From the cell containing the given text, extract its center point as (X, Y) coordinate. 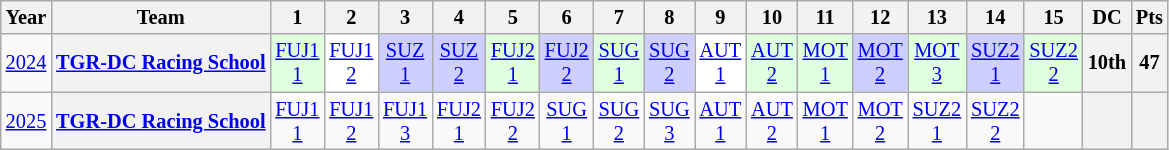
7 (619, 17)
9 (721, 17)
Year (26, 17)
2 (351, 17)
10th (1107, 63)
15 (1053, 17)
2025 (26, 121)
DC (1107, 17)
13 (937, 17)
47 (1150, 63)
8 (669, 17)
Team (160, 17)
SUG3 (669, 121)
1 (297, 17)
12 (880, 17)
FUJ13 (405, 121)
3 (405, 17)
5 (513, 17)
SUZ1 (405, 63)
MOT3 (937, 63)
4 (459, 17)
10 (772, 17)
SUZ2 (459, 63)
11 (826, 17)
2024 (26, 63)
6 (567, 17)
Pts (1150, 17)
14 (995, 17)
